Search for the cell housing the specified text and yield its [x, y] center coordinate. 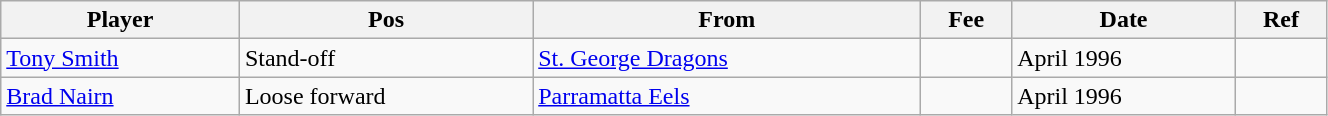
Date [1124, 20]
Loose forward [386, 96]
Fee [966, 20]
Stand-off [386, 58]
Ref [1280, 20]
Parramatta Eels [727, 96]
Tony Smith [120, 58]
Pos [386, 20]
From [727, 20]
Brad Nairn [120, 96]
St. George Dragons [727, 58]
Player [120, 20]
